Return the (x, y) coordinate for the center point of the cell that contains the specified text.  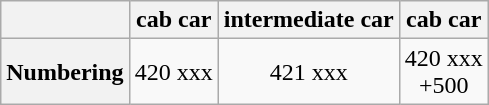
420 xxx+500 (444, 72)
420 xxx (174, 72)
intermediate car (308, 20)
Numbering (65, 72)
421 xxx (308, 72)
